Extract the [X, Y] coordinate from the center of the cell holding the provided text.  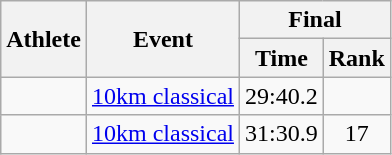
29:40.2 [281, 96]
17 [356, 134]
Rank [356, 58]
Time [281, 58]
Final [314, 20]
31:30.9 [281, 134]
Event [162, 39]
Athlete [44, 39]
